Determine the (x, y) coordinate at the center of the cell enclosing the given text.  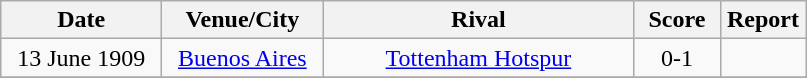
Tottenham Hotspur (478, 58)
Buenos Aires (242, 58)
Score (677, 20)
0-1 (677, 58)
Report (763, 20)
Rival (478, 20)
13 June 1909 (82, 58)
Venue/City (242, 20)
Date (82, 20)
